Detect which cell encompasses the target text, then output its [x, y] center coordinate. 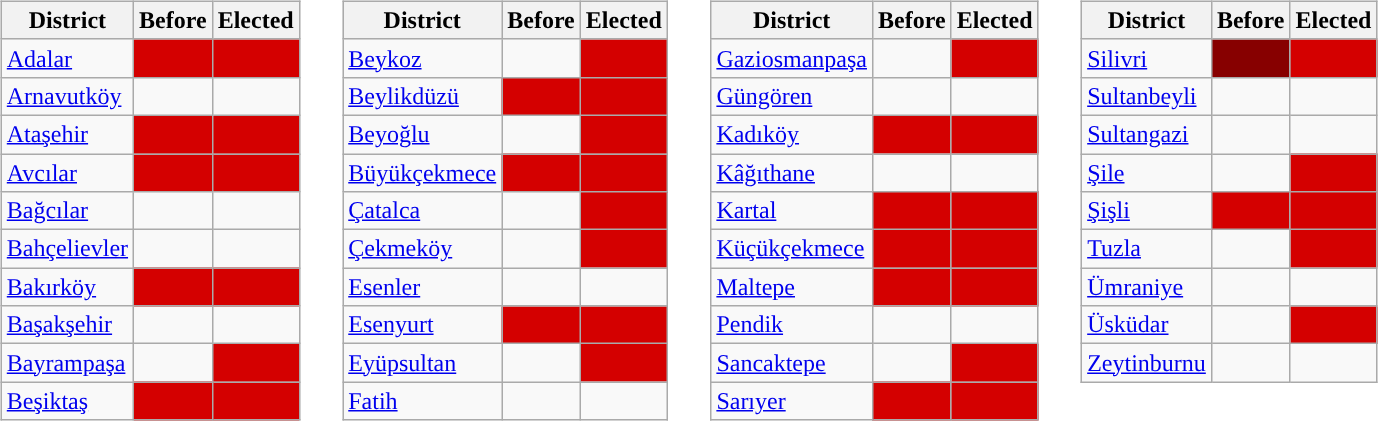
Üsküdar [1147, 325]
Bahçelievler [67, 249]
Sarıyer [792, 401]
Esenyurt [422, 325]
Bayrampaşa [67, 363]
Silivri [1147, 58]
Küçükçekmece [792, 249]
Büyükçekmece [422, 173]
Eyüpsultan [422, 363]
Şile [1147, 173]
Maltepe [792, 287]
Gaziosmanpaşa [792, 58]
Şişli [1147, 211]
Arnavutköy [67, 96]
Beylikdüzü [422, 96]
Kadıköy [792, 134]
Fatih [422, 401]
Çekmeköy [422, 249]
Çatalca [422, 211]
Ataşehir [67, 134]
Sultangazi [1147, 134]
Güngören [792, 96]
Bakırköy [67, 287]
Tuzla [1147, 249]
Sancaktepe [792, 363]
Beykoz [422, 58]
Avcılar [67, 173]
Kâğıthane [792, 173]
Ümraniye [1147, 287]
Sultanbeyli [1147, 96]
Zeytinburnu [1147, 363]
Pendik [792, 325]
Bağcılar [67, 211]
Kartal [792, 211]
Beyoğlu [422, 134]
Beşiktaş [67, 401]
Adalar [67, 58]
Başakşehir [67, 325]
Esenler [422, 287]
